Detect which cell encompasses the target text, then output its [x, y] center coordinate. 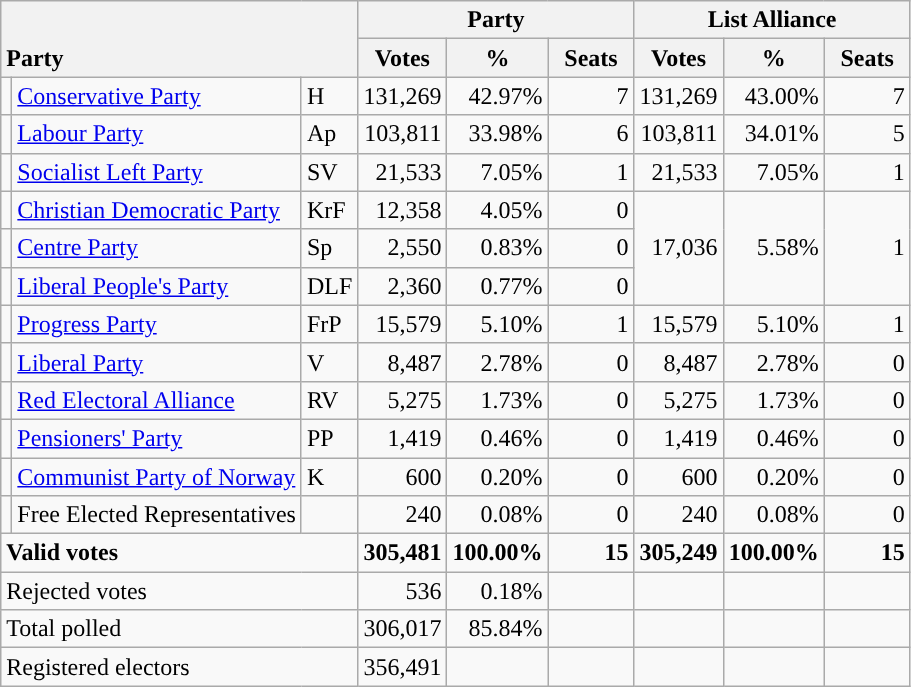
Ap [329, 134]
Red Electoral Alliance [157, 400]
Valid votes [180, 553]
Progress Party [157, 324]
Sp [329, 248]
0.83% [498, 248]
306,017 [402, 629]
12,358 [402, 210]
34.01% [774, 134]
Total polled [180, 629]
DLF [329, 286]
42.97% [498, 96]
H [329, 96]
K [329, 477]
KrF [329, 210]
Registered electors [180, 667]
FrP [329, 324]
85.84% [498, 629]
17,036 [678, 248]
Centre Party [157, 248]
Liberal Party [157, 362]
305,249 [678, 553]
Communist Party of Norway [157, 477]
0.77% [498, 286]
43.00% [774, 96]
Pensioners' Party [157, 438]
RV [329, 400]
Socialist Left Party [157, 172]
5.58% [774, 248]
305,481 [402, 553]
Labour Party [157, 134]
Conservative Party [157, 96]
PP [329, 438]
Free Elected Representatives [157, 515]
2,550 [402, 248]
List Alliance [772, 20]
0.18% [498, 591]
Liberal People's Party [157, 286]
2,360 [402, 286]
6 [591, 134]
356,491 [402, 667]
5 [867, 134]
SV [329, 172]
V [329, 362]
536 [402, 591]
33.98% [498, 134]
4.05% [498, 210]
Christian Democratic Party [157, 210]
Rejected votes [180, 591]
